Provide the (X, Y) coordinate of the cell's center where the given text is located.  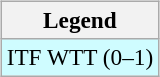
Legend (80, 20)
ITF WTT (0–1) (80, 57)
